Pinpoint the cell where the given text exists, returning its (X, Y) midpoint coordinate. 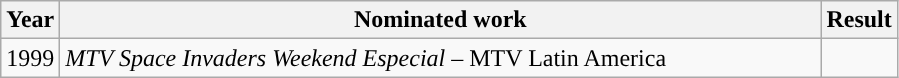
Result (859, 20)
MTV Space Invaders Weekend Especial – MTV Latin America (440, 58)
1999 (30, 58)
Year (30, 20)
Nominated work (440, 20)
